Find where the given text appears and provide that cell's center as [X, Y] coordinate. 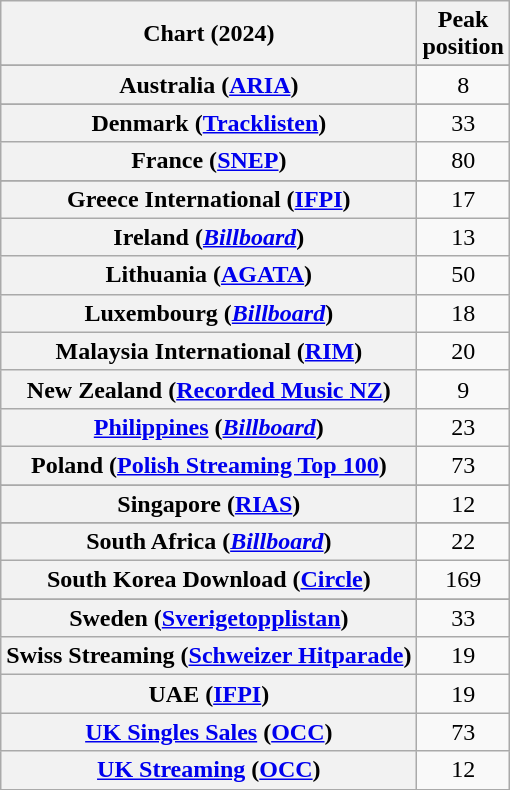
South Korea Download (Circle) [209, 580]
Luxembourg (Billboard) [209, 313]
20 [463, 351]
Peakposition [463, 34]
Malaysia International (RIM) [209, 351]
Poland (Polish Streaming Top 100) [209, 465]
South Africa (Billboard) [209, 542]
UK Singles Sales (OCC) [209, 732]
Lithuania (AGATA) [209, 275]
Chart (2024) [209, 34]
9 [463, 389]
Singapore (RIAS) [209, 503]
Sweden (Sverigetopplistan) [209, 618]
17 [463, 199]
22 [463, 542]
Australia (ARIA) [209, 85]
Ireland (Billboard) [209, 237]
23 [463, 427]
Denmark (Tracklisten) [209, 123]
50 [463, 275]
Greece International (IFPI) [209, 199]
Philippines (Billboard) [209, 427]
13 [463, 237]
UK Streaming (OCC) [209, 770]
New Zealand (Recorded Music NZ) [209, 389]
France (SNEP) [209, 161]
169 [463, 580]
18 [463, 313]
UAE (IFPI) [209, 694]
80 [463, 161]
8 [463, 85]
Swiss Streaming (Schweizer Hitparade) [209, 656]
